For the text-containing cell, return its midpoint in [x, y] coordinate format. 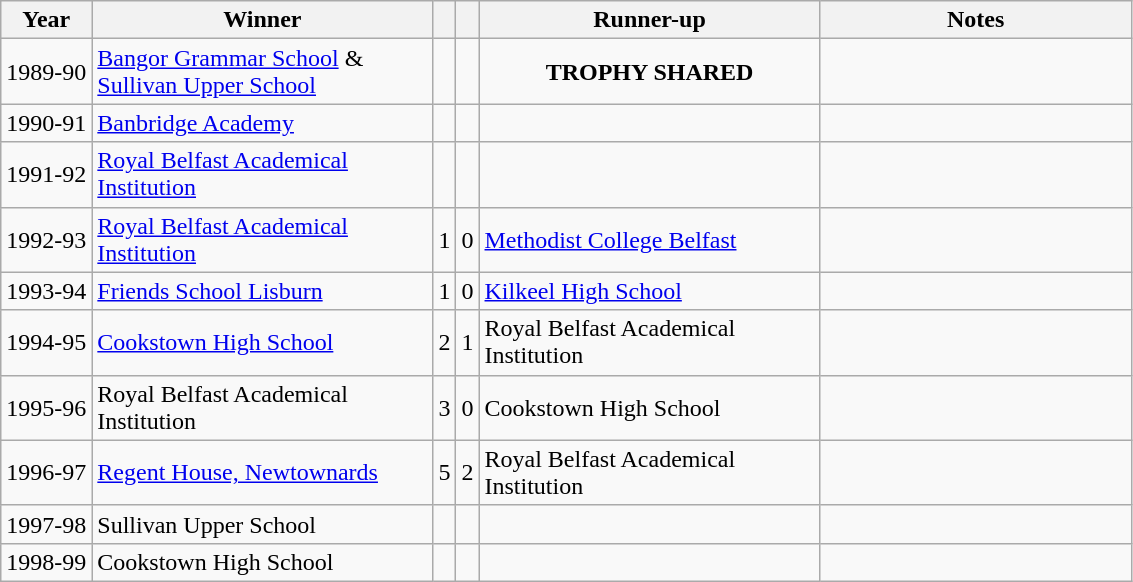
Runner-up [650, 20]
Winner [262, 20]
1990-91 [46, 123]
1993-94 [46, 291]
1998-99 [46, 562]
1992-93 [46, 240]
Methodist College Belfast [650, 240]
Sullivan Upper School [262, 524]
5 [444, 472]
Bangor Grammar School &Sullivan Upper School [262, 72]
Friends School Lisburn [262, 291]
Notes [976, 20]
Year [46, 20]
3 [444, 408]
TROPHY SHARED [650, 72]
1996-97 [46, 472]
1997-98 [46, 524]
1995-96 [46, 408]
Kilkeel High School [650, 291]
1991-92 [46, 174]
Regent House, Newtownards [262, 472]
Banbridge Academy [262, 123]
1994-95 [46, 342]
1989-90 [46, 72]
